For the text-containing cell, return its midpoint in [X, Y] coordinate format. 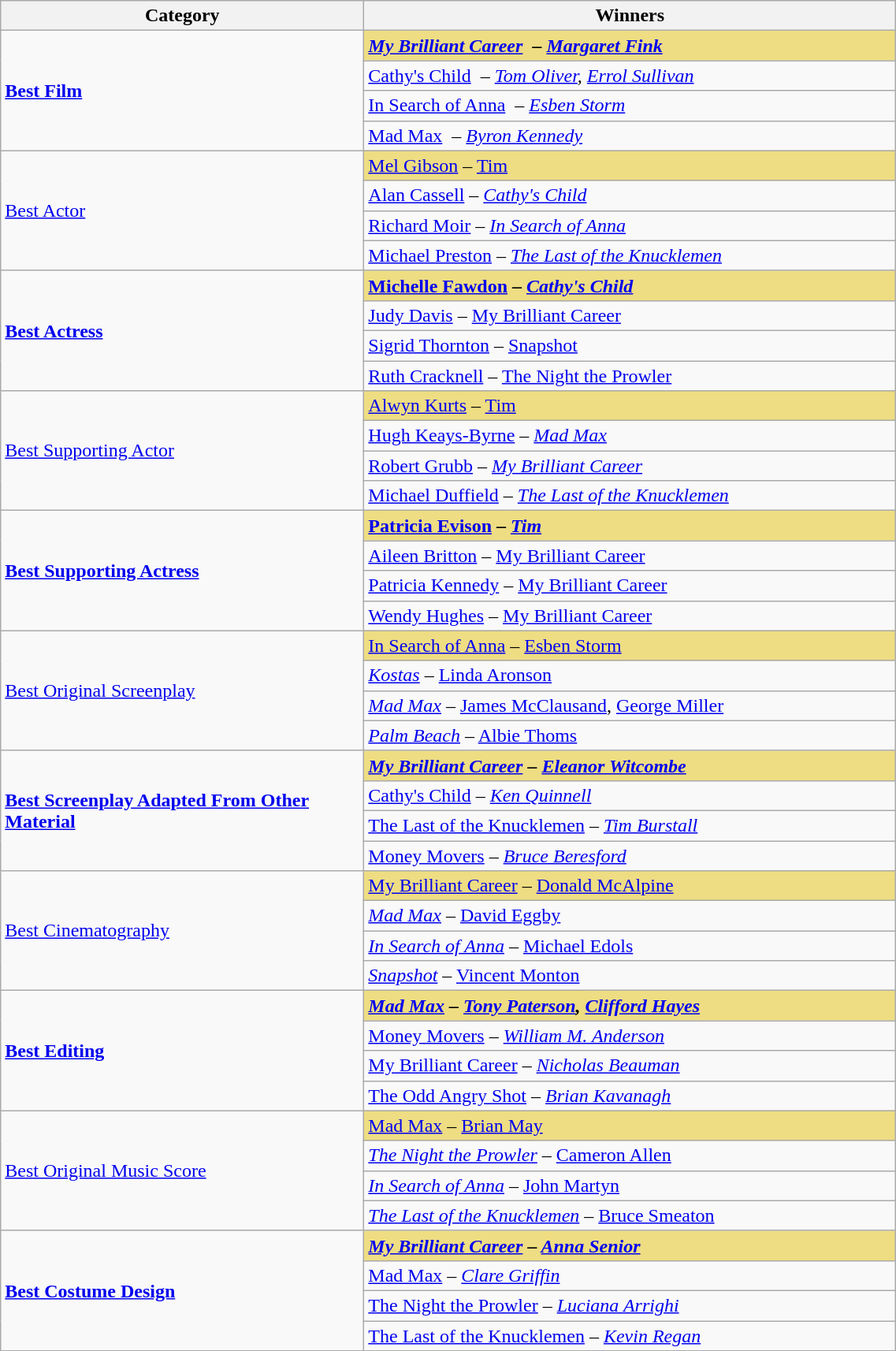
Cathy's Child – Tom Oliver, Errol Sullivan [630, 76]
Best Actress [183, 330]
Best Editing [183, 1051]
Best Supporting Actor [183, 451]
My Brilliant Career – Eleanor Witcombe [630, 765]
Michelle Fawdon – Cathy's Child [630, 285]
Mad Max – Brian May [630, 1126]
Best Original Music Score [183, 1170]
Patricia Evison – Tim [630, 526]
Patricia Kennedy – My Brilliant Career [630, 586]
Mad Max – David Eggby [630, 916]
Mad Max – Tony Paterson, Clifford Hayes [630, 1006]
Best Original Screenplay [183, 690]
Best Supporting Actress [183, 571]
Hugh Keays-Byrne – Mad Max [630, 436]
My Brilliant Career – Margaret Fink [630, 46]
My Brilliant Career – Nicholas Beauman [630, 1066]
Sigrid Thornton – Snapshot [630, 345]
In Search of Anna – John Martyn [630, 1185]
Alwyn Kurts – Tim [630, 406]
Best Costume Design [183, 1290]
In Search of Anna – Michael Edols [630, 946]
Kostas – Linda Aronson [630, 675]
Ruth Cracknell – The Night the Prowler [630, 376]
Best Actor [183, 210]
Category [183, 16]
Robert Grubb – My Brilliant Career [630, 466]
Cathy's Child – Ken Quinnell [630, 795]
The Night the Prowler – Luciana Arrighi [630, 1305]
Money Movers – Bruce Beresford [630, 855]
The Last of the Knucklemen – Tim Burstall [630, 825]
Mad Max – Clare Griffin [630, 1275]
Judy Davis – My Brilliant Career [630, 315]
Palm Beach – Albie Thoms [630, 735]
Michael Preston – The Last of the Knucklemen [630, 255]
Money Movers – William M. Anderson [630, 1036]
Best Screenplay Adapted From Other Material [183, 810]
Mad Max – James McClausand, George Miller [630, 705]
My Brilliant Career – Anna Senior [630, 1245]
Snapshot – Vincent Monton [630, 976]
Winners [630, 16]
The Last of the Knucklemen – Bruce Smeaton [630, 1215]
My Brilliant Career – Donald McAlpine [630, 886]
Aileen Britton – My Brilliant Career [630, 556]
The Last of the Knucklemen – Kevin Regan [630, 1336]
The Odd Angry Shot – Brian Kavanagh [630, 1096]
The Night the Prowler – Cameron Allen [630, 1156]
Richard Moir – In Search of Anna [630, 225]
Wendy Hughes – My Brilliant Career [630, 616]
Michael Duffield – The Last of the Knucklemen [630, 496]
Best Film [183, 91]
Best Cinematography [183, 931]
Alan Cassell – Cathy's Child [630, 195]
Mad Max – Byron Kennedy [630, 136]
Mel Gibson – Tim [630, 166]
